Pinpoint the cell where the given text exists, returning its [X, Y] midpoint coordinate. 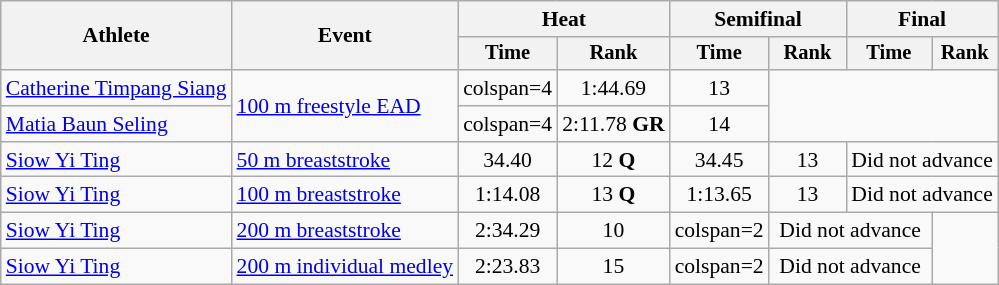
1:13.65 [720, 195]
Athlete [116, 36]
2:34.29 [508, 231]
Heat [564, 19]
15 [613, 267]
Event [346, 36]
14 [720, 124]
100 m freestyle EAD [346, 106]
1:44.69 [613, 88]
50 m breaststroke [346, 160]
10 [613, 231]
2:23.83 [508, 267]
200 m individual medley [346, 267]
12 Q [613, 160]
Matia Baun Seling [116, 124]
Final [922, 19]
100 m breaststroke [346, 195]
Catherine Timpang Siang [116, 88]
1:14.08 [508, 195]
34.40 [508, 160]
34.45 [720, 160]
2:11.78 GR [613, 124]
Semifinal [758, 19]
200 m breaststroke [346, 231]
13 Q [613, 195]
